Return (x, y) of the center of cell containing provided text 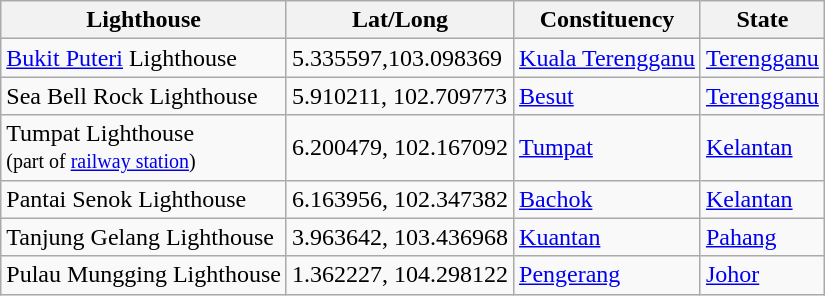
Pulau Mungging Lighthouse (144, 275)
5.335597,103.098369 (400, 58)
Bukit Puteri Lighthouse (144, 58)
5.910211, 102.709773 (400, 96)
Lat/Long (400, 20)
Sea Bell Rock Lighthouse (144, 96)
State (762, 20)
Besut (608, 96)
Constituency (608, 20)
Pantai Senok Lighthouse (144, 199)
Tumpat Lighthouse(part of railway station) (144, 148)
Kuantan (608, 237)
Pengerang (608, 275)
Tumpat (608, 148)
6.163956, 102.347382 (400, 199)
Johor (762, 275)
Pahang (762, 237)
Bachok (608, 199)
1.362227, 104.298122 (400, 275)
Tanjung Gelang Lighthouse (144, 237)
Kuala Terengganu (608, 58)
3.963642, 103.436968 (400, 237)
6.200479, 102.167092 (400, 148)
Lighthouse (144, 20)
